Determine the [X, Y] coordinate at the center of the cell enclosing the given text.  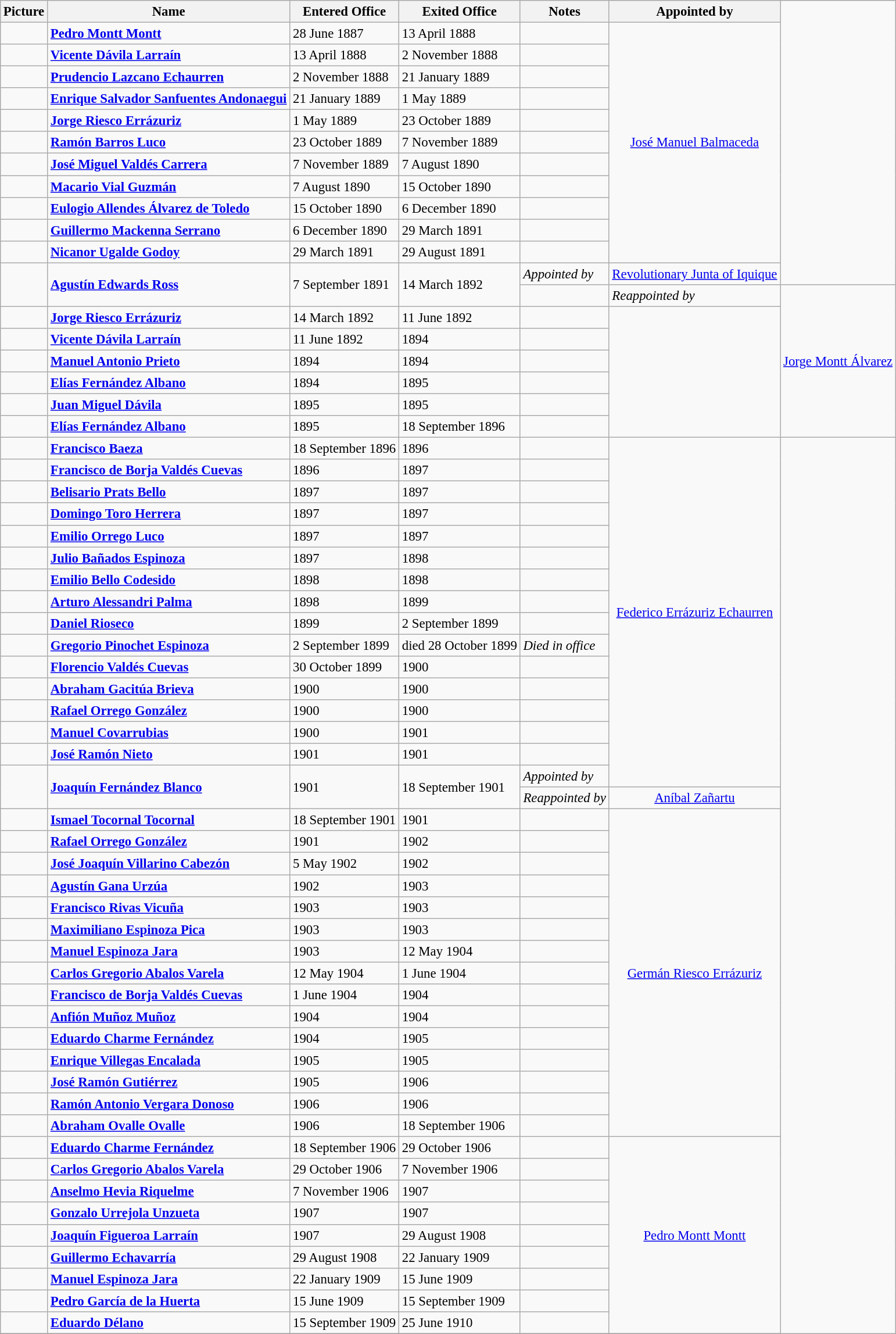
Daniel Rioseco [169, 624]
28 June 1887 [345, 34]
Ramón Barros Luco [169, 142]
Agustín Edwards Ross [169, 285]
Nicanor Ugalde Godoy [169, 252]
Pedro García de la Huerta [169, 1301]
Eduardo Délano [169, 1323]
Picture [24, 12]
Prudencio Lazcano Echaurren [169, 77]
Aníbal Zañartu [695, 798]
died 28 October 1899 [459, 645]
Joaquín Fernández Blanco [169, 787]
Abraham Gacitúa Brieva [169, 689]
Guillermo Mackenna Serrano [169, 230]
Abraham Ovalle Ovalle [169, 1126]
José Manuel Balmaceda [695, 143]
Julio Bañados Espinoza [169, 558]
Exited Office [459, 12]
Anselmo Hevia Riquelme [169, 1192]
Enrique Villegas Encalada [169, 1060]
Gregorio Pinochet Espinoza [169, 645]
Emilio Orrego Luco [169, 536]
Died in office [565, 645]
Arturo Alessandri Palma [169, 602]
7 September 1891 [345, 285]
5 May 1902 [345, 864]
Entered Office [345, 12]
Eulogio Allendes Álvarez de Toledo [169, 208]
Joaquín Figueroa Larraín [169, 1235]
José Joaquín Villarino Cabezón [169, 864]
Enrique Salvador Sanfuentes Andonaegui [169, 99]
Gonzalo Urrejola Unzueta [169, 1214]
Francisco Baeza [169, 449]
Manuel Antonio Prieto [169, 361]
Macario Vial Guzmán [169, 187]
Revolutionary Junta of Iquique [695, 274]
Maximiliano Espinoza Pica [169, 929]
Ismael Tocornal Tocornal [169, 820]
Belisario Prats Bello [169, 492]
José Miguel Valdés Carrera [169, 164]
Federico Errázuriz Echaurren [695, 613]
Jorge Montt Álvarez [838, 362]
José Ramón Gutiérrez [169, 1082]
Anfión Muñoz Muñoz [169, 1017]
Domingo Toro Herrera [169, 514]
Emilio Bello Codesido [169, 580]
Notes [565, 12]
Guillermo Echavarría [169, 1257]
Ramón Antonio Vergara Donoso [169, 1104]
30 October 1899 [345, 667]
Florencio Valdés Cuevas [169, 667]
Agustín Gana Urzúa [169, 886]
25 June 1910 [459, 1323]
José Ramón Nieto [169, 754]
Juan Miguel Dávila [169, 405]
Name [169, 12]
29 August 1891 [459, 252]
Germán Riesco Errázuriz [695, 973]
Manuel Covarrubias [169, 733]
Francisco Rivas Vicuña [169, 907]
